Output the [X, Y] coordinate of the center of the cell containing the given text.  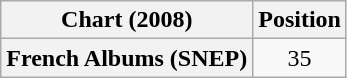
Position [300, 20]
35 [300, 58]
Chart (2008) [127, 20]
French Albums (SNEP) [127, 58]
